From the cell containing the given text, extract its center point as (x, y) coordinate. 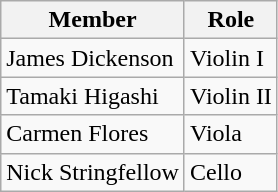
Tamaki Higashi (93, 96)
James Dickenson (93, 58)
Role (230, 20)
Viola (230, 134)
Nick Stringfellow (93, 172)
Violin II (230, 96)
Violin I (230, 58)
Carmen Flores (93, 134)
Cello (230, 172)
Member (93, 20)
